Detect which cell encompasses the target text, then output its [X, Y] center coordinate. 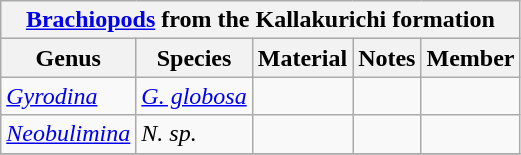
Material [302, 58]
G. globosa [194, 96]
Notes [387, 58]
Gyrodina [68, 96]
Genus [68, 58]
Neobulimina [68, 134]
Member [470, 58]
Species [194, 58]
Brachiopods from the Kallakurichi formation [260, 20]
N. sp. [194, 134]
